Find where the given text appears and provide that cell's center as (X, Y) coordinate. 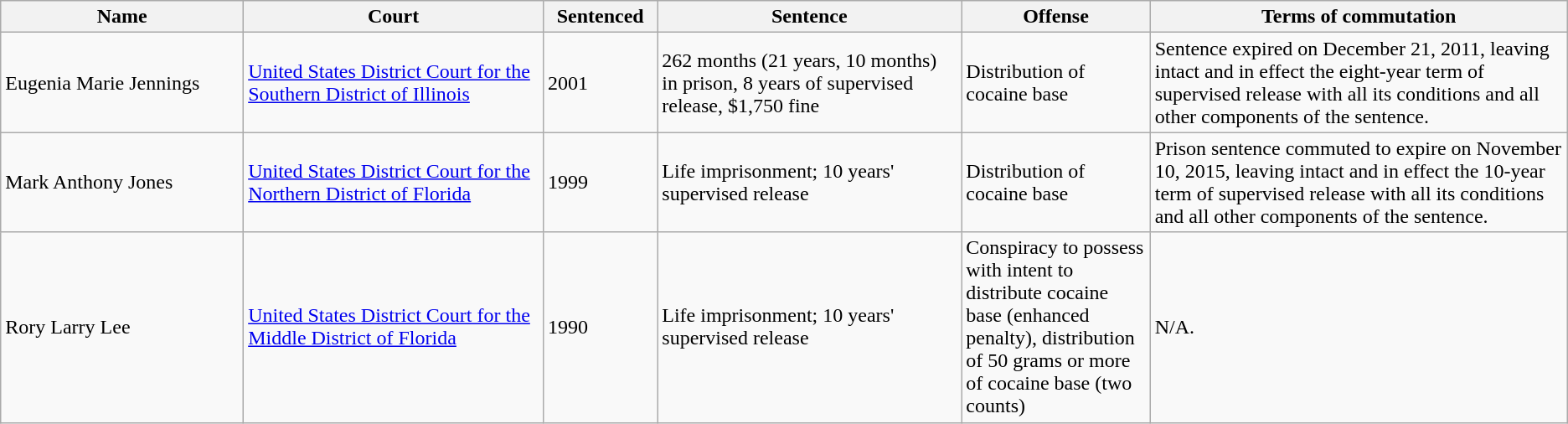
Conspiracy to possess with intent to distribute cocaine base (enhanced penalty), distribution of 50 grams or more of cocaine base (two counts) (1055, 327)
1999 (601, 183)
United States District Court for the Middle District of Florida (394, 327)
Sentenced (601, 17)
2001 (601, 82)
N/A. (1359, 327)
Court (394, 17)
United States District Court for the Northern District of Florida (394, 183)
Sentence (809, 17)
Rory Larry Lee (122, 327)
United States District Court for the Southern District of Illinois (394, 82)
Terms of commutation (1359, 17)
1990 (601, 327)
Mark Anthony Jones (122, 183)
Offense (1055, 17)
262 months (21 years, 10 months) in prison, 8 years of supervised release, $1,750 fine (809, 82)
Eugenia Marie Jennings (122, 82)
Name (122, 17)
